Return the (x, y) coordinate for the center point of the cell that contains the specified text.  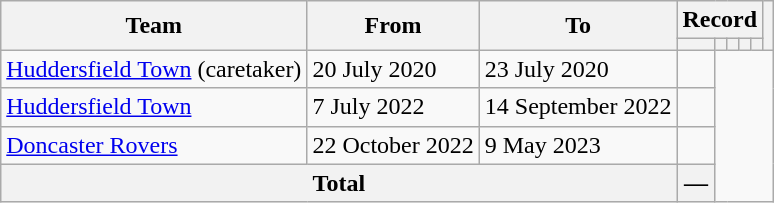
20 July 2020 (393, 69)
Huddersfield Town (caretaker) (154, 69)
9 May 2023 (578, 145)
23 July 2020 (578, 69)
14 September 2022 (578, 107)
— (696, 183)
7 July 2022 (393, 107)
Huddersfield Town (154, 107)
To (578, 26)
Doncaster Rovers (154, 145)
From (393, 26)
Record (720, 20)
Total (339, 183)
22 October 2022 (393, 145)
Team (154, 26)
